For the text-containing cell, return its midpoint in [x, y] coordinate format. 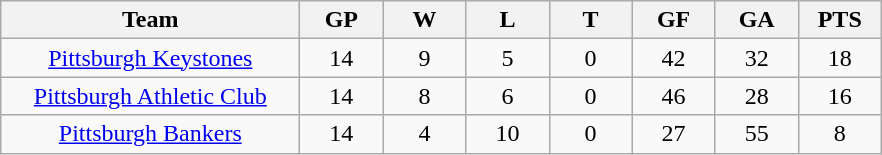
27 [674, 134]
GF [674, 20]
GA [756, 20]
9 [424, 58]
46 [674, 96]
W [424, 20]
4 [424, 134]
6 [508, 96]
42 [674, 58]
GP [342, 20]
5 [508, 58]
32 [756, 58]
16 [840, 96]
Pittsburgh Bankers [150, 134]
Pittsburgh Athletic Club [150, 96]
18 [840, 58]
PTS [840, 20]
Team [150, 20]
28 [756, 96]
10 [508, 134]
T [590, 20]
L [508, 20]
55 [756, 134]
Pittsburgh Keystones [150, 58]
